Return (X, Y) of the center of cell containing provided text 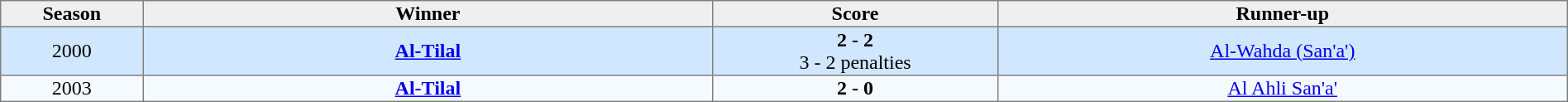
Season (72, 14)
2 - 0 (855, 89)
Score (855, 14)
2 - 2 3 - 2 penalties (855, 51)
2003 (72, 89)
Runner-up (1282, 14)
Winner (428, 14)
Al-Wahda (San'a') (1282, 51)
Al Ahli San'a' (1282, 89)
2000 (72, 51)
